Determine the (x, y) coordinate at the center of the cell enclosing the given text.  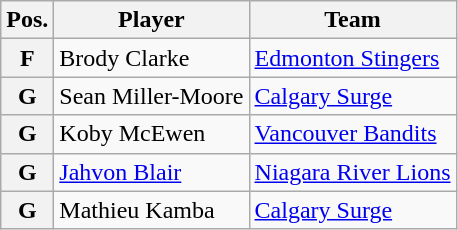
Jahvon Blair (152, 172)
Vancouver Bandits (352, 134)
Niagara River Lions (352, 172)
Team (352, 20)
Sean Miller-Moore (152, 96)
Koby McEwen (152, 134)
Brody Clarke (152, 58)
Edmonton Stingers (352, 58)
Player (152, 20)
Mathieu Kamba (152, 210)
F (28, 58)
Pos. (28, 20)
